Search for the cell housing the specified text and yield its (x, y) center coordinate. 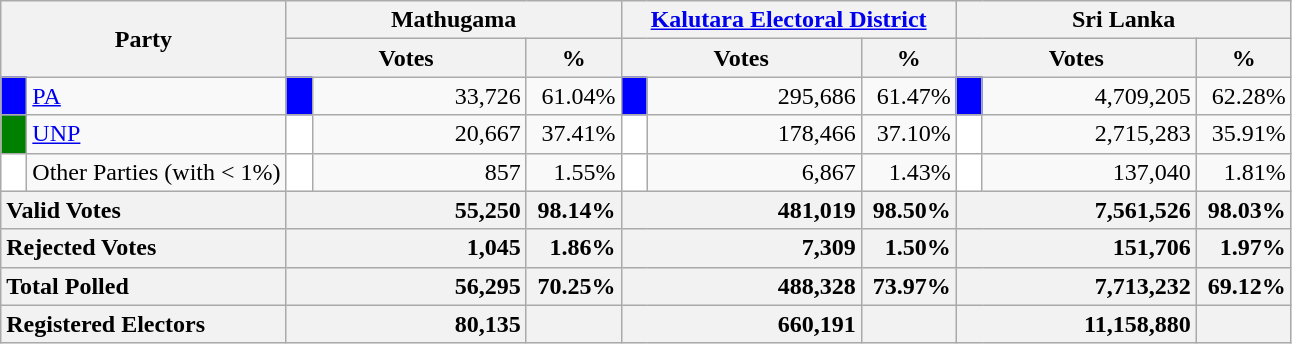
70.25% (574, 286)
1.55% (574, 172)
488,328 (741, 286)
Rejected Votes (144, 248)
PA (156, 96)
Sri Lanka (1124, 20)
61.04% (574, 96)
4,709,205 (1089, 96)
80,135 (406, 324)
857 (419, 172)
2,715,283 (1089, 134)
61.47% (908, 96)
69.12% (1244, 286)
11,158,880 (1076, 324)
137,040 (1089, 172)
37.10% (908, 134)
55,250 (406, 210)
178,466 (754, 134)
Party (144, 39)
73.97% (908, 286)
56,295 (406, 286)
Mathugama (454, 20)
1,045 (406, 248)
481,019 (741, 210)
1.86% (574, 248)
1.43% (908, 172)
7,561,526 (1076, 210)
1.97% (1244, 248)
1.50% (908, 248)
Kalutara Electoral District (788, 20)
Valid Votes (144, 210)
Other Parties (with < 1%) (156, 172)
7,309 (741, 248)
62.28% (1244, 96)
Total Polled (144, 286)
7,713,232 (1076, 286)
UNP (156, 134)
98.03% (1244, 210)
1.81% (1244, 172)
98.14% (574, 210)
660,191 (741, 324)
Registered Electors (144, 324)
20,667 (419, 134)
33,726 (419, 96)
35.91% (1244, 134)
37.41% (574, 134)
295,686 (754, 96)
6,867 (754, 172)
98.50% (908, 210)
151,706 (1076, 248)
